Provide the (X, Y) coordinate of the cell's center where the given text is located.  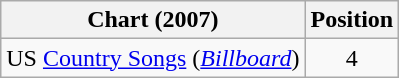
Position (352, 20)
4 (352, 58)
US Country Songs (Billboard) (153, 58)
Chart (2007) (153, 20)
